Find where the given text appears and provide that cell's center as (X, Y) coordinate. 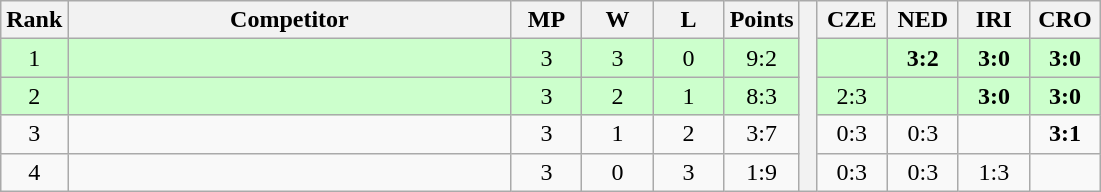
2:3 (852, 96)
3:2 (922, 58)
L (688, 20)
3:7 (762, 134)
MP (546, 20)
4 (34, 172)
CZE (852, 20)
Competitor (290, 20)
3:1 (1064, 134)
Rank (34, 20)
9:2 (762, 58)
Points (762, 20)
NED (922, 20)
1:9 (762, 172)
W (618, 20)
IRI (994, 20)
1:3 (994, 172)
8:3 (762, 96)
CRO (1064, 20)
